Return [X, Y] of the center of cell containing provided text 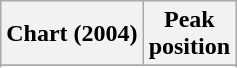
Chart (2004) [72, 34]
Peakposition [189, 34]
